From the cell containing the given text, extract its center point as [x, y] coordinate. 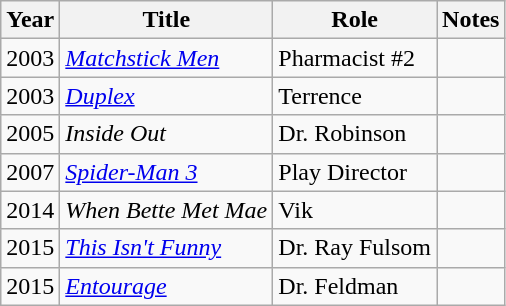
This Isn't Funny [166, 248]
2007 [30, 172]
Duplex [166, 96]
Notes [471, 20]
Dr. Robinson [355, 134]
Vik [355, 210]
When Bette Met Mae [166, 210]
Role [355, 20]
Pharmacist #2 [355, 58]
2014 [30, 210]
Matchstick Men [166, 58]
Play Director [355, 172]
Dr. Ray Fulsom [355, 248]
Title [166, 20]
Year [30, 20]
Entourage [166, 286]
2005 [30, 134]
Spider-Man 3 [166, 172]
Inside Out [166, 134]
Dr. Feldman [355, 286]
Terrence [355, 96]
